Pinpoint the cell where the given text exists, returning its [X, Y] midpoint coordinate. 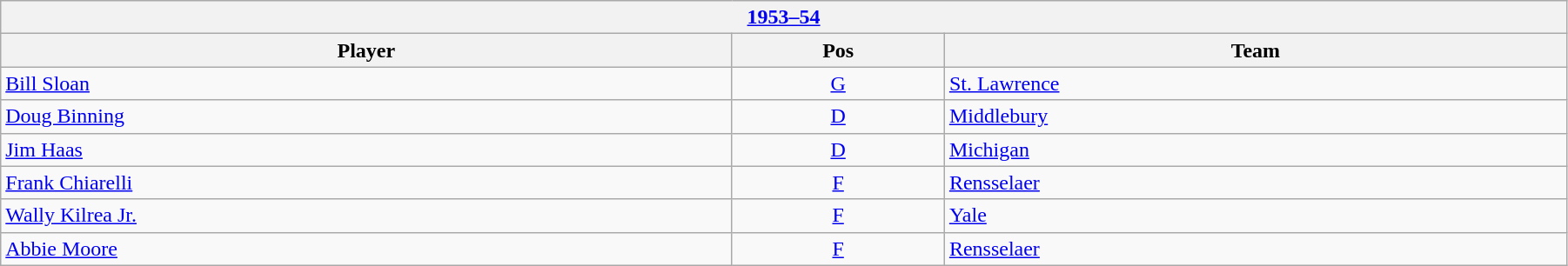
Abbie Moore [366, 249]
Michigan [1255, 150]
Frank Chiarelli [366, 183]
Wally Kilrea Jr. [366, 216]
Pos [838, 50]
Player [366, 50]
Jim Haas [366, 150]
1953–54 [784, 17]
Bill Sloan [366, 83]
Yale [1255, 216]
G [838, 83]
Middlebury [1255, 116]
St. Lawrence [1255, 83]
Team [1255, 50]
Doug Binning [366, 116]
